Search for the cell housing the specified text and yield its [x, y] center coordinate. 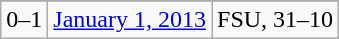
January 1, 2013 [130, 20]
0–1 [24, 20]
FSU, 31–10 [276, 20]
